Capture the cell that displays the provided text and extract its (X, Y) central coordinate. 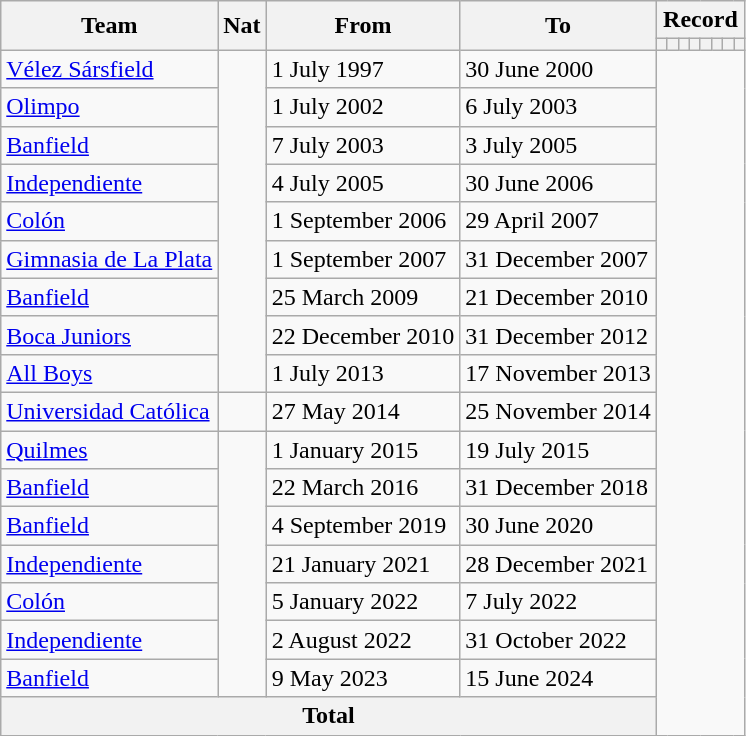
31 October 2022 (558, 640)
25 March 2009 (363, 297)
31 December 2012 (558, 335)
Olimpo (110, 107)
5 January 2022 (363, 602)
To (558, 26)
1 September 2007 (363, 259)
Team (110, 26)
9 May 2023 (363, 678)
All Boys (110, 373)
6 July 2003 (558, 107)
7 July 2003 (363, 145)
30 June 2006 (558, 183)
1 July 2002 (363, 107)
1 July 2013 (363, 373)
1 July 1997 (363, 69)
30 June 2020 (558, 526)
22 December 2010 (363, 335)
Total (328, 716)
7 July 2022 (558, 602)
Record (700, 20)
19 July 2015 (558, 449)
31 December 2018 (558, 488)
30 June 2000 (558, 69)
21 December 2010 (558, 297)
Boca Juniors (110, 335)
22 March 2016 (363, 488)
2 August 2022 (363, 640)
21 January 2021 (363, 564)
1 September 2006 (363, 221)
27 May 2014 (363, 411)
17 November 2013 (558, 373)
From (363, 26)
1 January 2015 (363, 449)
Gimnasia de La Plata (110, 259)
4 September 2019 (363, 526)
Nat (242, 26)
25 November 2014 (558, 411)
31 December 2007 (558, 259)
29 April 2007 (558, 221)
Vélez Sársfield (110, 69)
4 July 2005 (363, 183)
3 July 2005 (558, 145)
Quilmes (110, 449)
15 June 2024 (558, 678)
28 December 2021 (558, 564)
Universidad Católica (110, 411)
